Identify which cell holds the provided text, then report its (x, y) central coordinate. 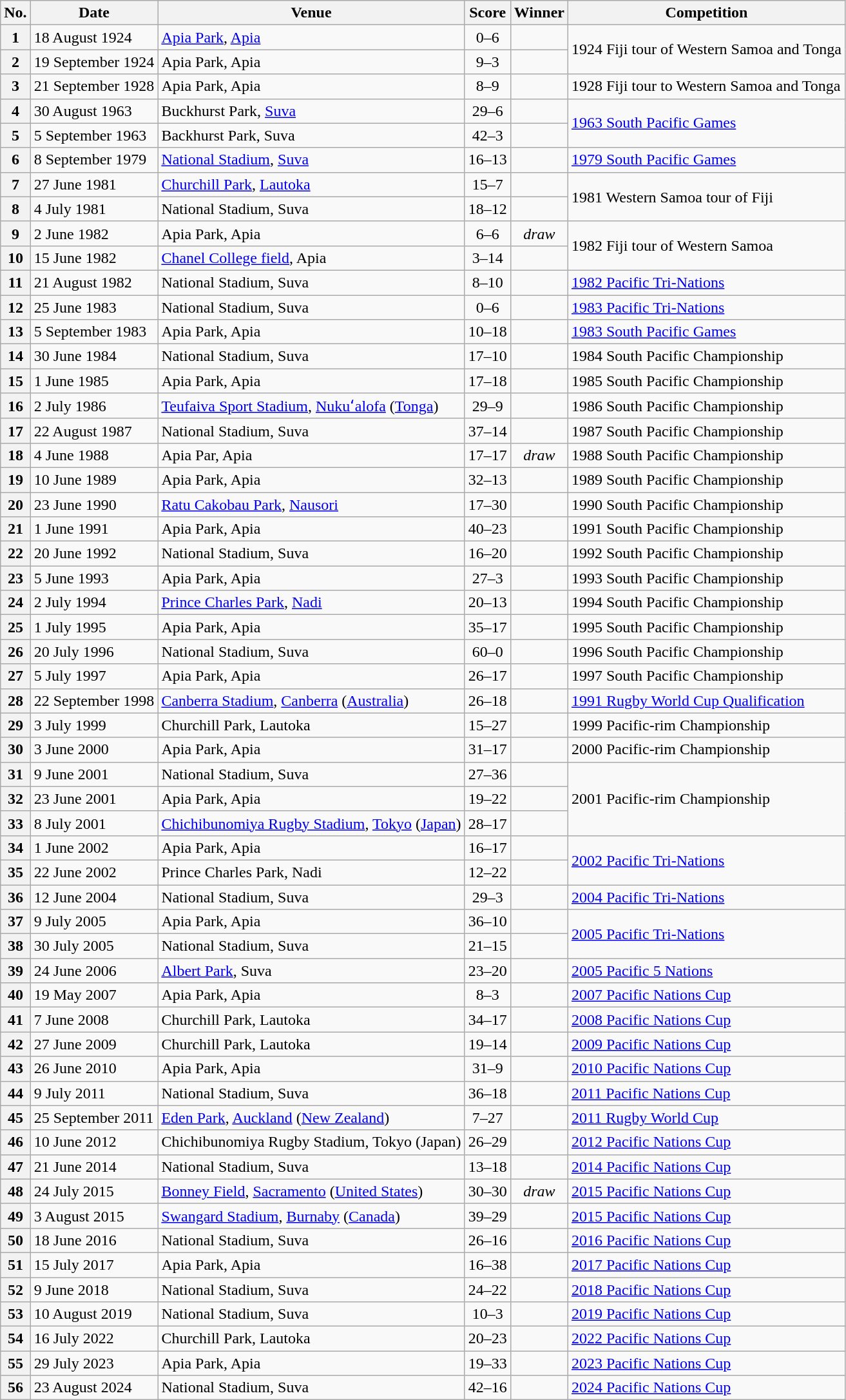
29–6 (487, 111)
22 September 1998 (94, 701)
20–23 (487, 1339)
1 June 1991 (94, 529)
3 August 2015 (94, 1216)
1995 South Pacific Championship (706, 627)
42–3 (487, 135)
5 September 1983 (94, 332)
1991 Rugby World Cup Qualification (706, 701)
2022 Pacific Nations Cup (706, 1339)
3 June 2000 (94, 750)
1991 South Pacific Championship (706, 529)
19–14 (487, 1044)
19–33 (487, 1363)
12–22 (487, 872)
37–14 (487, 431)
24 July 2015 (94, 1191)
7–27 (487, 1118)
24 (15, 603)
51 (15, 1265)
45 (15, 1118)
2010 Pacific Nations Cup (706, 1069)
2005 Pacific Tri-Nations (706, 934)
31–9 (487, 1069)
6–6 (487, 233)
Apia Par, Apia (311, 455)
1924 Fiji tour of Western Samoa and Tonga (706, 50)
2019 Pacific Nations Cup (706, 1314)
30 July 2005 (94, 946)
16 July 2022 (94, 1339)
2011 Pacific Nations Cup (706, 1093)
10 June 1989 (94, 480)
17–17 (487, 455)
33 (15, 823)
Chanel College field, Apia (311, 258)
1990 South Pacific Championship (706, 505)
1979 South Pacific Games (706, 160)
25 September 2011 (94, 1118)
32 (15, 799)
1987 South Pacific Championship (706, 431)
20–13 (487, 603)
2005 Pacific 5 Nations (706, 971)
1986 South Pacific Championship (706, 406)
1992 South Pacific Championship (706, 554)
5 September 1963 (94, 135)
15–7 (487, 184)
21 August 1982 (94, 282)
1 June 1985 (94, 381)
27–36 (487, 774)
29 (15, 725)
4 July 1981 (94, 209)
10–18 (487, 332)
50 (15, 1240)
1 June 2002 (94, 848)
31–17 (487, 750)
52 (15, 1290)
20 June 1992 (94, 554)
27–3 (487, 578)
9 June 2001 (94, 774)
34 (15, 848)
1 July 1995 (94, 627)
2011 Rugby World Cup (706, 1118)
42 (15, 1044)
40 (15, 995)
30 June 1984 (94, 356)
17–30 (487, 505)
23–20 (487, 971)
2018 Pacific Nations Cup (706, 1290)
55 (15, 1363)
24 June 2006 (94, 971)
36–10 (487, 922)
18 (15, 455)
2008 Pacific Nations Cup (706, 1020)
23 (15, 578)
8–9 (487, 86)
1988 South Pacific Championship (706, 455)
21 June 2014 (94, 1167)
1981 Western Samoa tour of Fiji (706, 197)
20 July 1996 (94, 652)
10 June 2012 (94, 1142)
18–12 (487, 209)
46 (15, 1142)
26 (15, 652)
18 June 2016 (94, 1240)
Competition (706, 13)
1985 South Pacific Championship (706, 381)
16 (15, 406)
15 June 1982 (94, 258)
47 (15, 1167)
16–38 (487, 1265)
30 August 1963 (94, 111)
23 June 1990 (94, 505)
14 (15, 356)
21 September 1928 (94, 86)
30–30 (487, 1191)
26–29 (487, 1142)
19–22 (487, 799)
Venue (311, 13)
7 June 2008 (94, 1020)
26–17 (487, 676)
36–18 (487, 1093)
2 (15, 62)
56 (15, 1388)
Winner (539, 13)
2017 Pacific Nations Cup (706, 1265)
Date (94, 13)
54 (15, 1339)
5 (15, 135)
10 (15, 258)
19 May 2007 (94, 995)
18 August 1924 (94, 37)
9 July 2005 (94, 922)
23 June 2001 (94, 799)
25 June 1983 (94, 307)
20 (15, 505)
13–18 (487, 1167)
21–15 (487, 946)
5 June 1993 (94, 578)
Swangard Stadium, Burnaby (Canada) (311, 1216)
1994 South Pacific Championship (706, 603)
2 June 1982 (94, 233)
No. (15, 13)
1982 Pacific Tri-Nations (706, 282)
8 September 1979 (94, 160)
2004 Pacific Tri-Nations (706, 897)
26–16 (487, 1240)
28 (15, 701)
Eden Park, Auckland (New Zealand) (311, 1118)
1996 South Pacific Championship (706, 652)
38 (15, 946)
42–16 (487, 1388)
13 (15, 332)
1963 South Pacific Games (706, 123)
36 (15, 897)
15–27 (487, 725)
1993 South Pacific Championship (706, 578)
19 September 1924 (94, 62)
9 July 2011 (94, 1093)
1928 Fiji tour to Western Samoa and Tonga (706, 86)
22 June 2002 (94, 872)
Ratu Cakobau Park, Nausori (311, 505)
2023 Pacific Nations Cup (706, 1363)
2024 Pacific Nations Cup (706, 1388)
7 (15, 184)
Buckhurst Park, Suva (311, 111)
Canberra Stadium, Canberra (Australia) (311, 701)
2 July 1994 (94, 603)
30 (15, 750)
39 (15, 971)
8–3 (487, 995)
9 (15, 233)
35–17 (487, 627)
4 (15, 111)
29 July 2023 (94, 1363)
8 (15, 209)
26–18 (487, 701)
2012 Pacific Nations Cup (706, 1142)
39–29 (487, 1216)
48 (15, 1191)
24–22 (487, 1290)
2002 Pacific Tri-Nations (706, 860)
1997 South Pacific Championship (706, 676)
27 (15, 676)
29–9 (487, 406)
3 July 1999 (94, 725)
1999 Pacific-rim Championship (706, 725)
12 (15, 307)
15 (15, 381)
1983 Pacific Tri-Nations (706, 307)
2016 Pacific Nations Cup (706, 1240)
2007 Pacific Nations Cup (706, 995)
1 (15, 37)
17–18 (487, 381)
49 (15, 1216)
17 (15, 431)
Backhurst Park, Suva (311, 135)
3 (15, 86)
41 (15, 1020)
35 (15, 872)
23 August 2024 (94, 1388)
6 (15, 160)
2009 Pacific Nations Cup (706, 1044)
2 July 1986 (94, 406)
31 (15, 774)
53 (15, 1314)
1983 South Pacific Games (706, 332)
22 August 1987 (94, 431)
43 (15, 1069)
11 (15, 282)
5 July 1997 (94, 676)
8 July 2001 (94, 823)
2014 Pacific Nations Cup (706, 1167)
32–13 (487, 480)
10–3 (487, 1314)
4 June 1988 (94, 455)
16–17 (487, 848)
Score (487, 13)
Bonney Field, Sacramento (United States) (311, 1191)
15 July 2017 (94, 1265)
26 June 2010 (94, 1069)
21 (15, 529)
22 (15, 554)
Albert Park, Suva (311, 971)
27 June 2009 (94, 1044)
1989 South Pacific Championship (706, 480)
25 (15, 627)
27 June 1981 (94, 184)
29–3 (487, 897)
3–14 (487, 258)
16–13 (487, 160)
12 June 2004 (94, 897)
34–17 (487, 1020)
37 (15, 922)
1982 Fiji tour of Western Samoa (706, 246)
19 (15, 480)
16–20 (487, 554)
60–0 (487, 652)
8–10 (487, 282)
1984 South Pacific Championship (706, 356)
17–10 (487, 356)
Teufaiva Sport Stadium, Nukuʻalofa (Tonga) (311, 406)
9 June 2018 (94, 1290)
28–17 (487, 823)
44 (15, 1093)
40–23 (487, 529)
9–3 (487, 62)
10 August 2019 (94, 1314)
2000 Pacific-rim Championship (706, 750)
2001 Pacific-rim Championship (706, 799)
